Provide the [X, Y] coordinate of the cell's center where the given text is located.  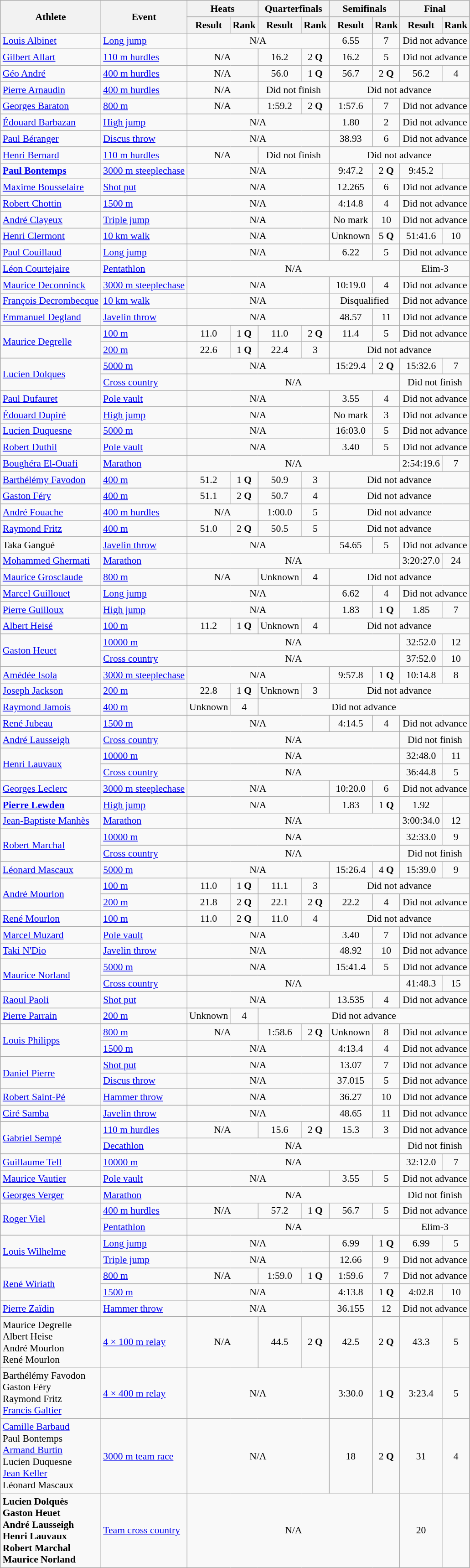
André Mourlon [51, 894]
10:14.8 [421, 675]
22.1 [280, 903]
51:41.6 [421, 236]
43.3 [421, 1342]
36.155 [351, 1308]
15 [456, 984]
11.4 [351, 334]
9:47.2 [351, 171]
51.0 [209, 529]
Mohammed Ghermati [51, 561]
Camille Barbaud Paul Bontemps Armand Burtin Lucien Duquesne Jean Keller Léonard Mascaux [51, 1456]
15:29.4 [351, 366]
32:52.0 [421, 643]
André Clayeux [51, 220]
56.0 [280, 74]
Paul Béranger [51, 139]
10:19.0 [351, 285]
51.2 [209, 480]
Marcel Muzard [51, 935]
1:58.6 [280, 1033]
Barthélémy Favodon [51, 480]
36:44.8 [421, 773]
4 × 400 m relay [144, 1393]
57.2 [280, 1211]
Louis Philipps [51, 1041]
Lucien Dolques [51, 374]
André Fouache [51, 513]
9:57.8 [351, 675]
15.3 [351, 1130]
Robert Marchal [51, 846]
Paul Dufauret [51, 399]
31 [421, 1456]
Pierre Guilloux [51, 610]
37:52.0 [421, 659]
Quarterfinals [294, 9]
Léonard Mascaux [51, 870]
32:12.0 [421, 1163]
Ciré Samba [51, 1114]
Albert Heisé [51, 626]
1:59.2 [280, 106]
4:13.4 [351, 1049]
Robert Duthil [51, 447]
4:14.5 [351, 724]
36.27 [351, 1097]
4 × 100 m relay [144, 1342]
16:03.0 [351, 431]
10:20.0 [351, 789]
Géo André [51, 74]
Maurice Grosclaude [51, 577]
4:13.8 [351, 1293]
Maurice Degrelle Albert Heise André Mourlon René Mourlon [51, 1342]
Lucien Duquesne [51, 431]
René Jubeau [51, 724]
Pierre Arnaudin [51, 90]
Final [435, 9]
20 [421, 1531]
22.4 [280, 350]
13.07 [351, 1065]
48.57 [351, 317]
1:00.0 [280, 513]
13.535 [351, 1000]
Gaston Heuet [51, 650]
3:30.0 [351, 1393]
Robert Saint-Pé [51, 1097]
1.92 [421, 805]
3:20:27.0 [421, 561]
44.5 [280, 1342]
2:54:19.6 [421, 464]
1:59.0 [280, 1276]
Édouard Dupiré [51, 415]
3000 m team race [144, 1456]
Raymond Fritz [51, 529]
Louis Albinet [51, 41]
41:48.3 [421, 984]
André Lausseigh [51, 740]
21.8 [209, 903]
Boughéra El-Ouafi [51, 464]
Georges Baraton [51, 106]
51.1 [209, 496]
11.2 [209, 626]
Raoul Paoli [51, 1000]
Emmanuel Degland [51, 317]
15:41.4 [351, 967]
Roger Viel [51, 1219]
Amédée Isola [51, 675]
Henri Bernard [51, 155]
48.65 [351, 1114]
50.5 [280, 529]
38.93 [351, 139]
22.2 [351, 903]
Maurice Norland [51, 975]
Georges Leclerc [51, 789]
Maxime Bousselaire [51, 187]
Léon Courtejaire [51, 269]
3:23.4 [421, 1393]
Maurice Degrelle [51, 342]
15:39.0 [421, 870]
5 Q [387, 236]
11.1 [280, 886]
Gaston Féry [51, 496]
Henri Clermont [51, 236]
Team cross country [144, 1531]
56.2 [421, 74]
Raymond Jamois [51, 707]
Athlete [51, 16]
32:33.0 [421, 837]
Louis Wilhelme [51, 1251]
Maurice Vautier [51, 1179]
Lucien Dolquès Gaston Heuet André Lausseigh Henri Lauvaux Robert Marchal Maurice Norland [51, 1531]
Barthélémy Favodon Gaston Féry Raymond Fritz Francis Galtier [51, 1393]
42.5 [351, 1342]
6.22 [351, 253]
Robert Chottin [51, 204]
50.7 [280, 496]
Pierre Zaïdin [51, 1308]
32:48.0 [421, 756]
Gabriel Sempé [51, 1137]
9:45.2 [421, 171]
37.015 [351, 1081]
6.62 [351, 594]
François Decrombecque [51, 301]
1.80 [351, 123]
54.65 [351, 545]
15.6 [280, 1130]
15:32.6 [421, 366]
Henri Lauvaux [51, 764]
6.55 [351, 41]
22.6 [209, 350]
Taka Gangué [51, 545]
René Mourlon [51, 919]
50.9 [280, 480]
Édouard Barbazan [51, 123]
René Wiriath [51, 1284]
1.85 [421, 610]
Decathlon [144, 1146]
Semifinals [365, 9]
18 [351, 1456]
Taki N'Dio [51, 951]
Pierre Lewden [51, 805]
15:26.4 [351, 870]
Heats [222, 9]
Joseph Jackson [51, 691]
1:59.6 [351, 1276]
4:02.8 [421, 1293]
Event [144, 16]
Disqualified [365, 301]
22.8 [209, 691]
Guillaume Tell [51, 1163]
24 [456, 561]
1:57.6 [351, 106]
2 [387, 123]
Pierre Parrain [51, 1016]
Gilbert Allart [51, 57]
Georges Verger [51, 1195]
4:14.8 [351, 204]
Maurice Deconninck [51, 285]
Paul Bontemps [51, 171]
3:00:34.0 [421, 821]
48.92 [351, 951]
Paul Couillaud [51, 253]
Jean-Baptiste Manhès [51, 821]
Marcel Guillouet [51, 594]
4 Q [387, 870]
Daniel Pierre [51, 1073]
12.265 [351, 187]
12.66 [351, 1260]
